Return the (X, Y) coordinate for the center point of the cell that contains the specified text.  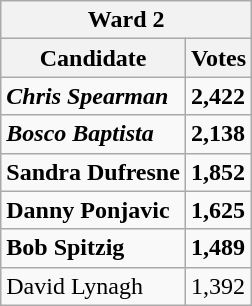
1,392 (218, 286)
David Lynagh (94, 286)
1,625 (218, 210)
Bosco Baptista (94, 134)
1,852 (218, 172)
Bob Spitzig (94, 248)
Chris Spearman (94, 96)
2,138 (218, 134)
Candidate (94, 58)
1,489 (218, 248)
Votes (218, 58)
Sandra Dufresne (94, 172)
2,422 (218, 96)
Ward 2 (126, 20)
Danny Ponjavic (94, 210)
